Locate the cell with the specified text and output its [X, Y] center coordinate. 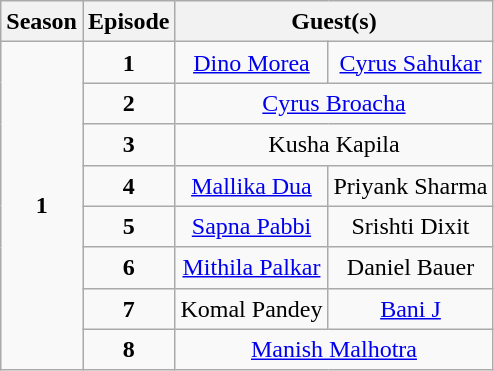
Mallika Dua [252, 186]
Cyrus Sahukar [410, 62]
Srishti Dixit [410, 226]
8 [128, 350]
Priyank Sharma [410, 186]
5 [128, 226]
Episode [128, 22]
2 [128, 104]
Komal Pandey [252, 308]
Season [42, 22]
Kusha Kapila [334, 144]
Cyrus Broacha [334, 104]
6 [128, 268]
7 [128, 308]
3 [128, 144]
Dino Morea [252, 62]
Guest(s) [334, 22]
Sapna Pabbi [252, 226]
Daniel Bauer [410, 268]
Bani J [410, 308]
Mithila Palkar [252, 268]
4 [128, 186]
Manish Malhotra [334, 350]
